Find where the given text appears and provide that cell's center as (X, Y) coordinate. 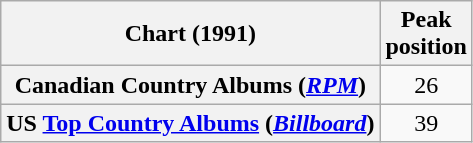
Canadian Country Albums (RPM) (190, 85)
26 (426, 85)
US Top Country Albums (Billboard) (190, 123)
39 (426, 123)
Peak position (426, 34)
Chart (1991) (190, 34)
